Provide the [X, Y] coordinate of the cell's center where the given text is located.  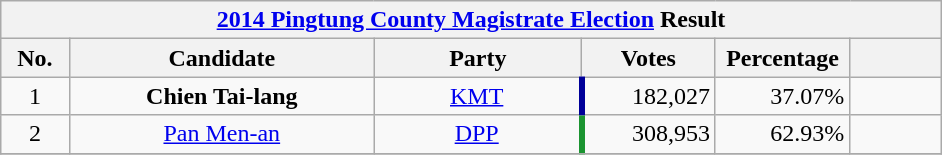
1 [34, 96]
2014 Pingtung County Magistrate Election Result [470, 20]
308,953 [648, 134]
Candidate [222, 58]
DPP [478, 134]
Pan Men-an [222, 134]
KMT [478, 96]
62.93% [782, 134]
2 [34, 134]
Party [478, 58]
No. [34, 58]
Percentage [782, 58]
Chien Tai-lang [222, 96]
Votes [648, 58]
37.07% [782, 96]
182,027 [648, 96]
